From the cell containing the given text, extract its center point as (X, Y) coordinate. 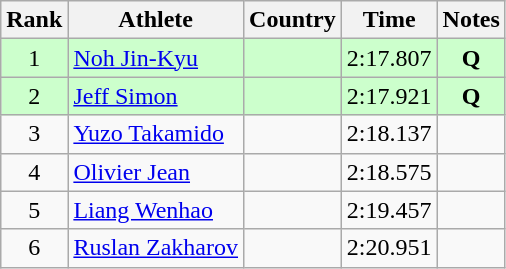
2 (34, 96)
6 (34, 248)
Athlete (156, 20)
2:20.951 (389, 248)
2:19.457 (389, 210)
Ruslan Zakharov (156, 248)
2:18.575 (389, 172)
Jeff Simon (156, 96)
2:17.807 (389, 58)
Olivier Jean (156, 172)
Yuzo Takamido (156, 134)
Noh Jin-Kyu (156, 58)
2:17.921 (389, 96)
5 (34, 210)
1 (34, 58)
Liang Wenhao (156, 210)
Country (293, 20)
4 (34, 172)
Notes (471, 20)
Time (389, 20)
Rank (34, 20)
3 (34, 134)
2:18.137 (389, 134)
